Search for the cell housing the specified text and yield its (X, Y) center coordinate. 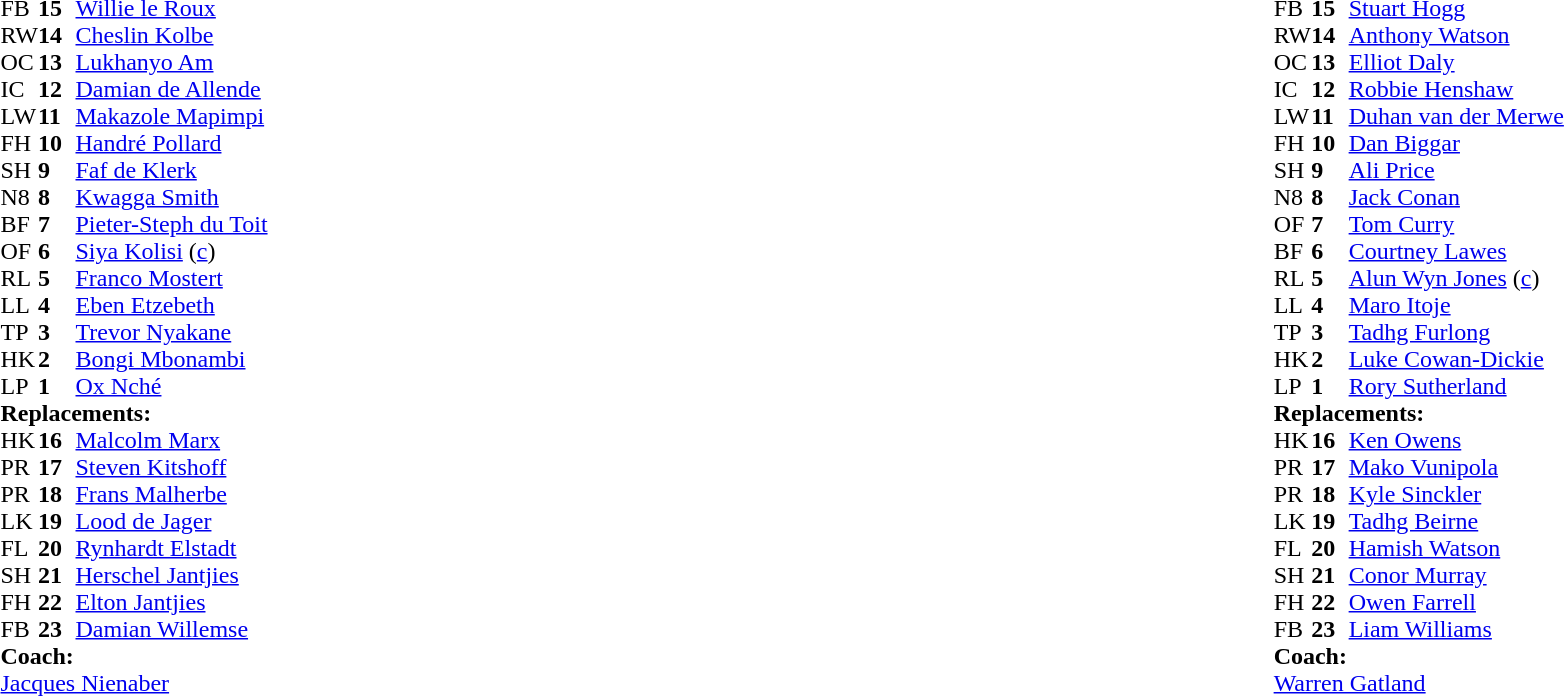
Siya Kolisi (c) (172, 252)
Damian Willemse (172, 630)
Tadhg Furlong (1456, 332)
Bongi Mbonambi (172, 360)
Eben Etzebeth (172, 306)
Rynhardt Elstadt (172, 548)
Lukhanyo Am (172, 62)
Maro Itoje (1456, 306)
Luke Cowan-Dickie (1456, 360)
Franco Mostert (172, 278)
Dan Biggar (1456, 144)
Ken Owens (1456, 440)
Elliot Daly (1456, 62)
Damian de Allende (172, 90)
Faf de Klerk (172, 170)
Duhan van der Merwe (1456, 116)
Owen Farrell (1456, 602)
Anthony Watson (1456, 36)
Cheslin Kolbe (172, 36)
Conor Murray (1456, 576)
Makazole Mapimpi (172, 116)
Elton Jantjies (172, 602)
Robbie Henshaw (1456, 90)
Herschel Jantjies (172, 576)
Kyle Sinckler (1456, 494)
Alun Wyn Jones (c) (1456, 278)
Malcolm Marx (172, 440)
Liam Williams (1456, 630)
Lood de Jager (172, 522)
Mako Vunipola (1456, 468)
Ali Price (1456, 170)
Courtney Lawes (1456, 252)
Frans Malherbe (172, 494)
Tom Curry (1456, 224)
Pieter-Steph du Toit (172, 224)
Tadhg Beirne (1456, 522)
Handré Pollard (172, 144)
Hamish Watson (1456, 548)
Ox Nché (172, 386)
Jack Conan (1456, 198)
Kwagga Smith (172, 198)
Steven Kitshoff (172, 468)
Rory Sutherland (1456, 386)
Trevor Nyakane (172, 332)
